Return the [X, Y] coordinate for the center point of the cell that contains the specified text.  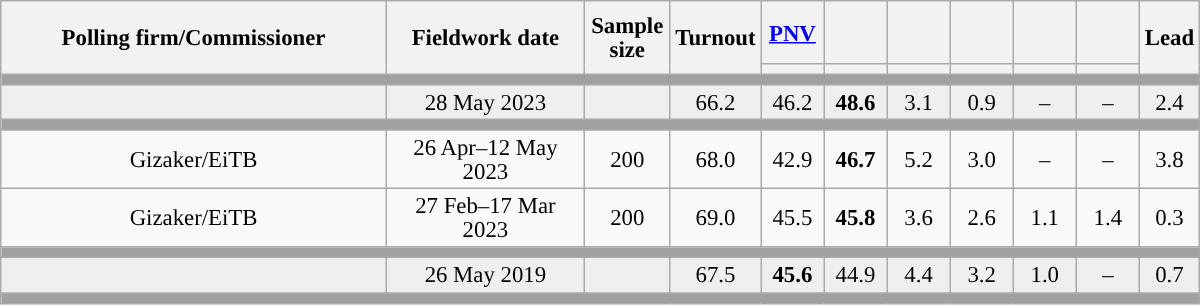
28 May 2023 [485, 102]
67.5 [716, 276]
1.1 [1044, 218]
3.1 [918, 102]
26 Apr–12 May 2023 [485, 160]
42.9 [792, 160]
46.2 [792, 102]
45.6 [792, 276]
68.0 [716, 160]
PNV [792, 32]
27 Feb–17 Mar 2023 [485, 218]
0.3 [1169, 218]
3.0 [982, 160]
Sample size [627, 38]
4.4 [918, 276]
3.2 [982, 276]
45.5 [792, 218]
45.8 [856, 218]
66.2 [716, 102]
3.8 [1169, 160]
1.4 [1108, 218]
69.0 [716, 218]
0.9 [982, 102]
0.7 [1169, 276]
5.2 [918, 160]
2.4 [1169, 102]
2.6 [982, 218]
Turnout [716, 38]
3.6 [918, 218]
Fieldwork date [485, 38]
1.0 [1044, 276]
26 May 2019 [485, 276]
46.7 [856, 160]
48.6 [856, 102]
Polling firm/Commissioner [194, 38]
44.9 [856, 276]
Lead [1169, 38]
